Pinpoint the cell where the given text exists, returning its (X, Y) midpoint coordinate. 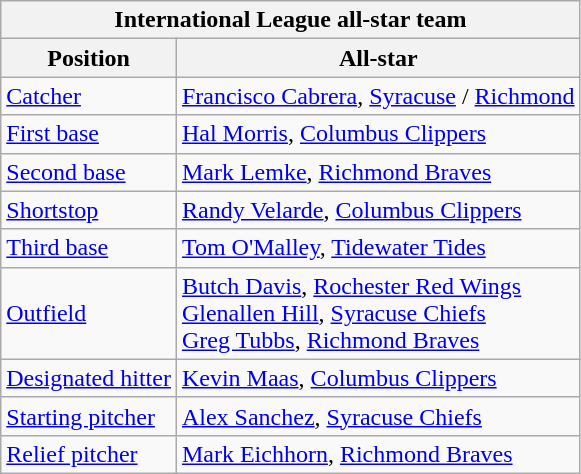
Shortstop (89, 210)
Randy Velarde, Columbus Clippers (378, 210)
Starting pitcher (89, 416)
International League all-star team (290, 20)
Tom O'Malley, Tidewater Tides (378, 248)
Second base (89, 172)
Third base (89, 248)
Mark Lemke, Richmond Braves (378, 172)
Position (89, 58)
First base (89, 134)
Butch Davis, Rochester Red Wings Glenallen Hill, Syracuse Chiefs Greg Tubbs, Richmond Braves (378, 313)
Francisco Cabrera, Syracuse / Richmond (378, 96)
All-star (378, 58)
Hal Morris, Columbus Clippers (378, 134)
Mark Eichhorn, Richmond Braves (378, 454)
Relief pitcher (89, 454)
Outfield (89, 313)
Kevin Maas, Columbus Clippers (378, 378)
Alex Sanchez, Syracuse Chiefs (378, 416)
Designated hitter (89, 378)
Catcher (89, 96)
